Identify which cell holds the provided text, then report its (X, Y) central coordinate. 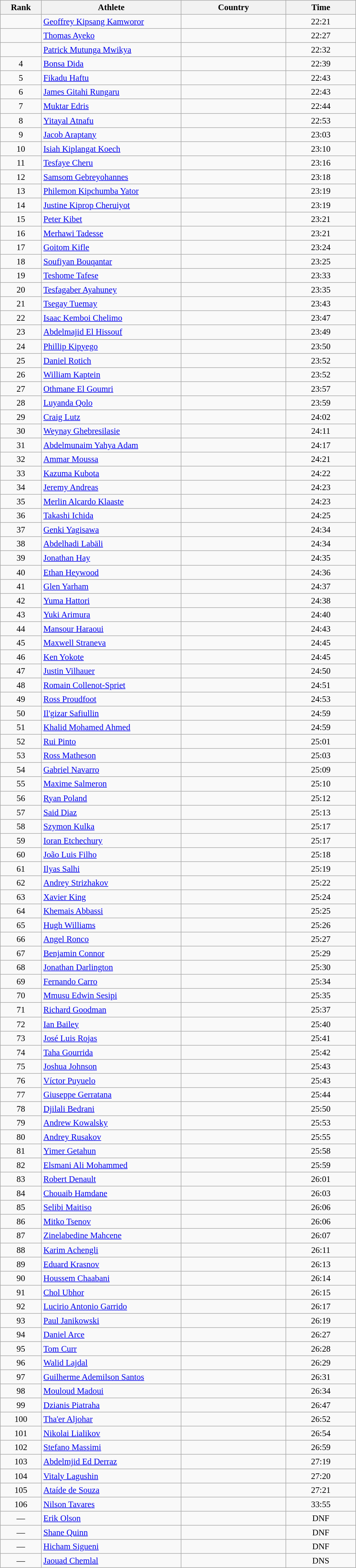
24:36 (321, 572)
Mouloud Madoui (111, 1391)
Lucirio Antonio Garrido (111, 1307)
7 (21, 106)
Daniel Rotich (111, 361)
102 (21, 1448)
Genki Yagisawa (111, 530)
25:50 (321, 1109)
23:43 (321, 304)
64 (21, 911)
26:27 (321, 1335)
23:24 (321, 247)
22:39 (321, 64)
87 (21, 1236)
18 (21, 262)
47 (21, 671)
6 (21, 92)
59 (21, 841)
Angel Ronco (111, 939)
26:54 (321, 1434)
70 (21, 996)
Patrick Mutunga Mwikya (111, 50)
Zinelabedine Mahcene (111, 1236)
41 (21, 586)
89 (21, 1264)
27:20 (321, 1476)
35 (21, 502)
Dzianis Piatraha (111, 1405)
23:57 (321, 389)
22 (21, 318)
94 (21, 1335)
Luyanda Qolo (111, 403)
José Luis Rojas (111, 1038)
86 (21, 1222)
Jeremy Andreas (111, 487)
Glen Yarham (111, 586)
26:31 (321, 1377)
23:35 (321, 290)
23:25 (321, 262)
Paul Janikowski (111, 1321)
26:29 (321, 1363)
Ken Yokote (111, 657)
28 (21, 403)
Tom Curr (111, 1349)
25:24 (321, 897)
26:07 (321, 1236)
106 (21, 1504)
22:44 (321, 106)
33 (21, 474)
Andrey Rusakov (111, 1137)
85 (21, 1207)
Maxwell Straneva (111, 643)
100 (21, 1419)
26:14 (321, 1278)
92 (21, 1307)
13 (21, 191)
Time (321, 8)
Ross Matheson (111, 756)
53 (21, 756)
Abdelmajid El Hissouf (111, 332)
91 (21, 1292)
Daniel Arce (111, 1335)
26:19 (321, 1321)
12 (21, 177)
Rank (21, 8)
26:47 (321, 1405)
103 (21, 1462)
84 (21, 1194)
25:19 (321, 869)
Nikolai Lialikov (111, 1434)
Erik Olson (111, 1518)
Thomas Ayeko (111, 36)
DNS (321, 1560)
75 (21, 1066)
66 (21, 939)
25:40 (321, 1024)
104 (21, 1476)
24:25 (321, 516)
Ross Proudfoot (111, 699)
Abdelmunaim Yahya Adam (111, 445)
William Kaptein (111, 374)
25:53 (321, 1123)
24:50 (321, 671)
Nilson Tavares (111, 1504)
Justin Vilhauer (111, 671)
Ilyas Salhi (111, 869)
25:30 (321, 967)
Shane Quinn (111, 1532)
32 (21, 459)
Goitom Kifle (111, 247)
25:27 (321, 939)
Ethan Heywood (111, 572)
23:49 (321, 332)
Yitayal Atnafu (111, 121)
93 (21, 1321)
Joshua Johnson (111, 1066)
34 (21, 487)
51 (21, 727)
24:38 (321, 601)
73 (21, 1038)
Abdelmjid Ed Derraz (111, 1462)
26:11 (321, 1250)
25:37 (321, 1010)
Stefano Massimi (111, 1448)
68 (21, 967)
25:44 (321, 1095)
Ataíde de Souza (111, 1490)
82 (21, 1165)
Giuseppe Gerratana (111, 1095)
90 (21, 1278)
Yuma Hattori (111, 601)
105 (21, 1490)
Eduard Krasnov (111, 1264)
22:32 (321, 50)
23 (21, 332)
61 (21, 869)
25:42 (321, 1052)
James Gitahi Rungaru (111, 92)
Vitaly Lagushin (111, 1476)
Maxime Salmeron (111, 784)
Muktar Edris (111, 106)
Jaouad Chemlal (111, 1560)
Rui Pinto (111, 742)
101 (21, 1434)
36 (21, 516)
24:40 (321, 614)
Kazuma Kubota (111, 474)
24:51 (321, 685)
48 (21, 685)
55 (21, 784)
24:37 (321, 586)
57 (21, 812)
8 (21, 121)
Teshome Tafese (111, 276)
Selibi Maitiso (111, 1207)
Phillip Kipyego (111, 346)
11 (21, 163)
42 (21, 601)
63 (21, 897)
52 (21, 742)
54 (21, 770)
26:59 (321, 1448)
17 (21, 247)
25:18 (321, 855)
João Luis Filho (111, 855)
26:28 (321, 1349)
19 (21, 276)
40 (21, 572)
62 (21, 883)
99 (21, 1405)
24:11 (321, 431)
46 (21, 657)
Robert Denault (111, 1179)
16 (21, 233)
25:58 (321, 1151)
Djilali Bedrani (111, 1109)
26:52 (321, 1419)
24:53 (321, 699)
Country (234, 8)
65 (21, 925)
23:50 (321, 346)
88 (21, 1250)
24:17 (321, 445)
69 (21, 982)
Xavier King (111, 897)
25:22 (321, 883)
26 (21, 374)
26:34 (321, 1391)
Jacob Araptany (111, 134)
24:43 (321, 629)
Houssem Chaabani (111, 1278)
27 (21, 389)
Mansour Haraoui (111, 629)
72 (21, 1024)
44 (21, 629)
45 (21, 643)
25:55 (321, 1137)
25:34 (321, 982)
30 (21, 431)
76 (21, 1081)
14 (21, 205)
Karim Achengli (111, 1250)
Andrey Strizhakov (111, 883)
98 (21, 1391)
81 (21, 1151)
77 (21, 1095)
Justine Kiprop Cheruiyot (111, 205)
25:13 (321, 812)
95 (21, 1349)
23:03 (321, 134)
Peter Kibet (111, 219)
22:21 (321, 22)
Isiah Kiplangat Koech (111, 149)
25:35 (321, 996)
23:18 (321, 177)
Merlin Alcardo Klaaste (111, 502)
Víctor Puyuelo (111, 1081)
23:47 (321, 318)
Mitko Tsenov (111, 1222)
25:26 (321, 925)
79 (21, 1123)
Merhawi Tadesse (111, 233)
Szymon Kulka (111, 826)
Ammar Moussa (111, 459)
Tesfagaber Ayahuney (111, 290)
Tsegay Tuemay (111, 304)
24:02 (321, 417)
50 (21, 714)
Ioran Etchechury (111, 841)
56 (21, 798)
Weynay Ghebresilasie (111, 431)
Athlete (111, 8)
78 (21, 1109)
Othmane El Goumri (111, 389)
25 (21, 361)
83 (21, 1179)
21 (21, 304)
Richard Goodman (111, 1010)
Elsmani Ali Mohammed (111, 1165)
Gabriel Navarro (111, 770)
Ryan Poland (111, 798)
26:01 (321, 1179)
24:21 (321, 459)
31 (21, 445)
Fikadu Haftu (111, 78)
5 (21, 78)
20 (21, 290)
22:27 (321, 36)
49 (21, 699)
Guilherme Ademilson Santos (111, 1377)
25:01 (321, 742)
Il'gizar Safiullin (111, 714)
Soufiyan Bouqantar (111, 262)
Mmusu Edwin Sesipi (111, 996)
Said Diaz (111, 812)
Walid Lajdal (111, 1363)
Chol Ubhor (111, 1292)
38 (21, 544)
Abdelhadi Labäli (111, 544)
26:17 (321, 1307)
9 (21, 134)
Ian Bailey (111, 1024)
26:15 (321, 1292)
Hugh Williams (111, 925)
27:21 (321, 1490)
Romain Collenot-Spriet (111, 685)
25:29 (321, 954)
Yuki Arimura (111, 614)
Benjamin Connor (111, 954)
27:19 (321, 1462)
4 (21, 64)
Yimer Getahun (111, 1151)
23:10 (321, 149)
Khemais Abbassi (111, 911)
25:25 (321, 911)
25:59 (321, 1165)
33:55 (321, 1504)
Fernando Carro (111, 982)
Craig Lutz (111, 417)
Takashi Ichida (111, 516)
Andrew Kowalsky (111, 1123)
Bonsa Dida (111, 64)
Isaac Kemboi Chelimo (111, 318)
37 (21, 530)
15 (21, 219)
Hicham Sigueni (111, 1547)
25:10 (321, 784)
Taha Gourrida (111, 1052)
22:53 (321, 121)
Chouaib Hamdane (111, 1194)
74 (21, 1052)
Tha'er Aljohar (111, 1419)
23:59 (321, 403)
26:03 (321, 1194)
23:16 (321, 163)
Samsom Gebreyohannes (111, 177)
25:41 (321, 1038)
24:35 (321, 558)
71 (21, 1010)
29 (21, 417)
Jonathan Hay (111, 558)
25:03 (321, 756)
Philemon Kipchumba Yator (111, 191)
24:22 (321, 474)
25:12 (321, 798)
Jonathan Darlington (111, 967)
26:13 (321, 1264)
25:09 (321, 770)
39 (21, 558)
24 (21, 346)
67 (21, 954)
80 (21, 1137)
96 (21, 1363)
Khalid Mohamed Ahmed (111, 727)
97 (21, 1377)
Tesfaye Cheru (111, 163)
10 (21, 149)
23:33 (321, 276)
Geoffrey Kipsang Kamworor (111, 22)
58 (21, 826)
43 (21, 614)
60 (21, 855)
